Provide the [x, y] coordinate of the cell's center where the given text is located.  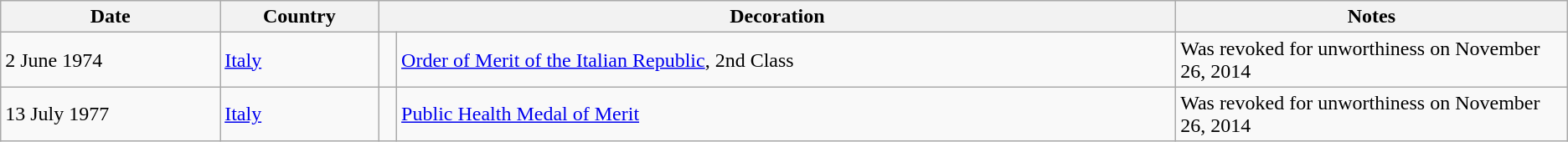
2 June 1974 [111, 60]
Notes [1372, 17]
Order of Merit of the Italian Republic, 2nd Class [787, 60]
Country [300, 17]
13 July 1977 [111, 114]
Public Health Medal of Merit [787, 114]
Decoration [777, 17]
Date [111, 17]
